For the text-containing cell, return its midpoint in [x, y] coordinate format. 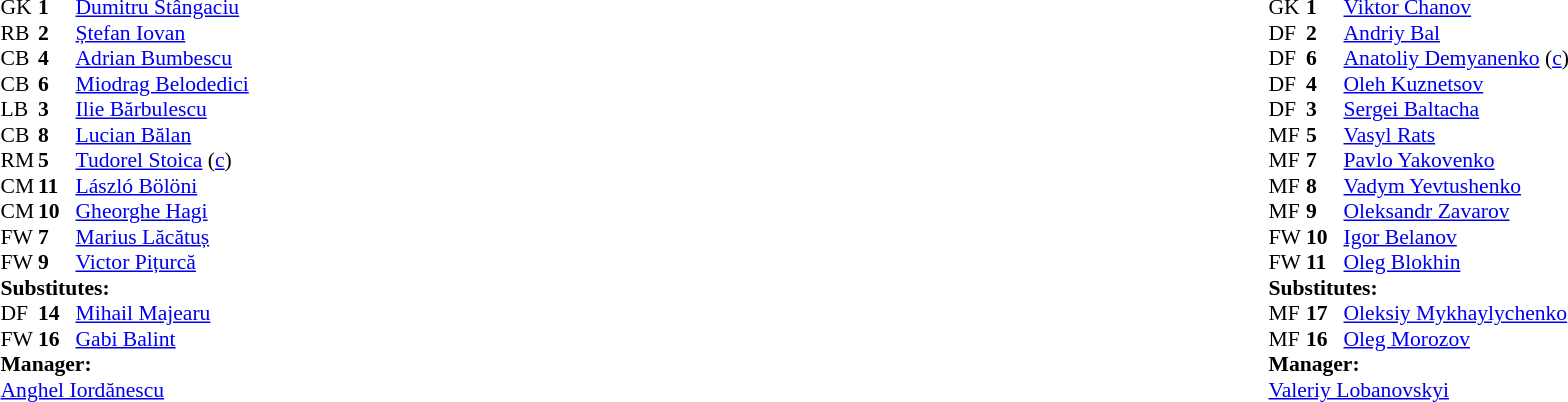
Gabi Balint [162, 339]
RM [19, 161]
Mihail Majearu [162, 313]
László Bölöni [162, 186]
Gheorghe Hagi [162, 211]
Marius Lăcătuș [162, 237]
Miodrag Belodedici [162, 84]
Lucian Bălan [162, 135]
Substitutes: [124, 288]
Victor Pițurcă [162, 263]
RB [19, 33]
Manager: [124, 365]
Ilie Bărbulescu [162, 109]
Tudorel Stoica (c) [162, 161]
Adrian Bumbescu [162, 59]
Ștefan Iovan [162, 33]
LB [19, 109]
17 [1325, 313]
14 [57, 313]
